Identify which cell holds the provided text, then report its (x, y) central coordinate. 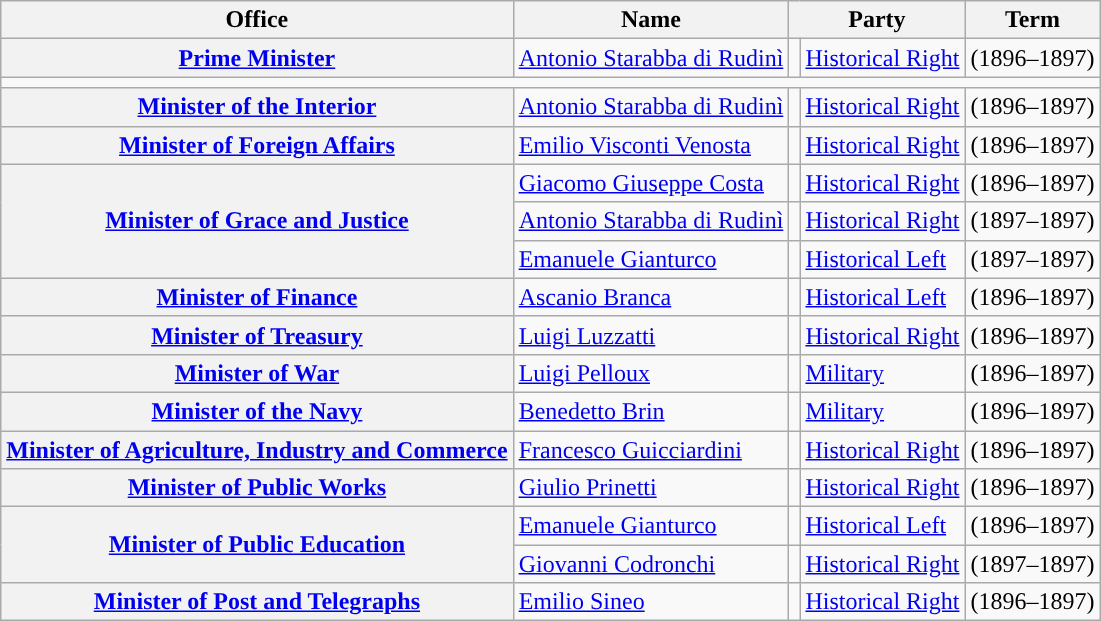
Minister of the Navy (257, 411)
Minister of Public Education (257, 545)
Giacomo Giuseppe Costa (651, 183)
Luigi Pelloux (651, 373)
Giovanni Codronchi (651, 564)
Minister of War (257, 373)
Office (257, 20)
Minister of Public Works (257, 488)
Emilio Visconti Venosta (651, 145)
Ascanio Branca (651, 297)
Luigi Luzzatti (651, 335)
Minister of Foreign Affairs (257, 145)
Minister of Agriculture, Industry and Commerce (257, 449)
Prime Minister (257, 58)
Name (651, 20)
Minister of Treasury (257, 335)
Term (1032, 20)
Emilio Sineo (651, 602)
Minister of Post and Telegraphs (257, 602)
Francesco Guicciardini (651, 449)
Benedetto Brin (651, 411)
Minister of the Interior (257, 107)
Minister of Finance (257, 297)
Giulio Prinetti (651, 488)
Party (877, 20)
Minister of Grace and Justice (257, 221)
